Provide the (x, y) coordinate of the cell's center where the given text is located.  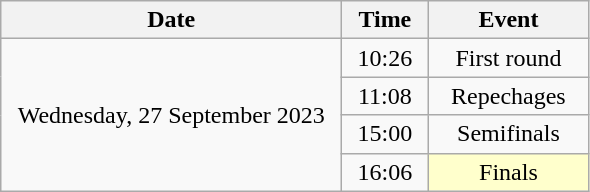
16:06 (385, 172)
First round (508, 58)
10:26 (385, 58)
11:08 (385, 96)
Time (385, 20)
Repechages (508, 96)
Event (508, 20)
Finals (508, 172)
Wednesday, 27 September 2023 (172, 115)
15:00 (385, 134)
Semifinals (508, 134)
Date (172, 20)
